Identify which cell holds the provided text, then report its [X, Y] central coordinate. 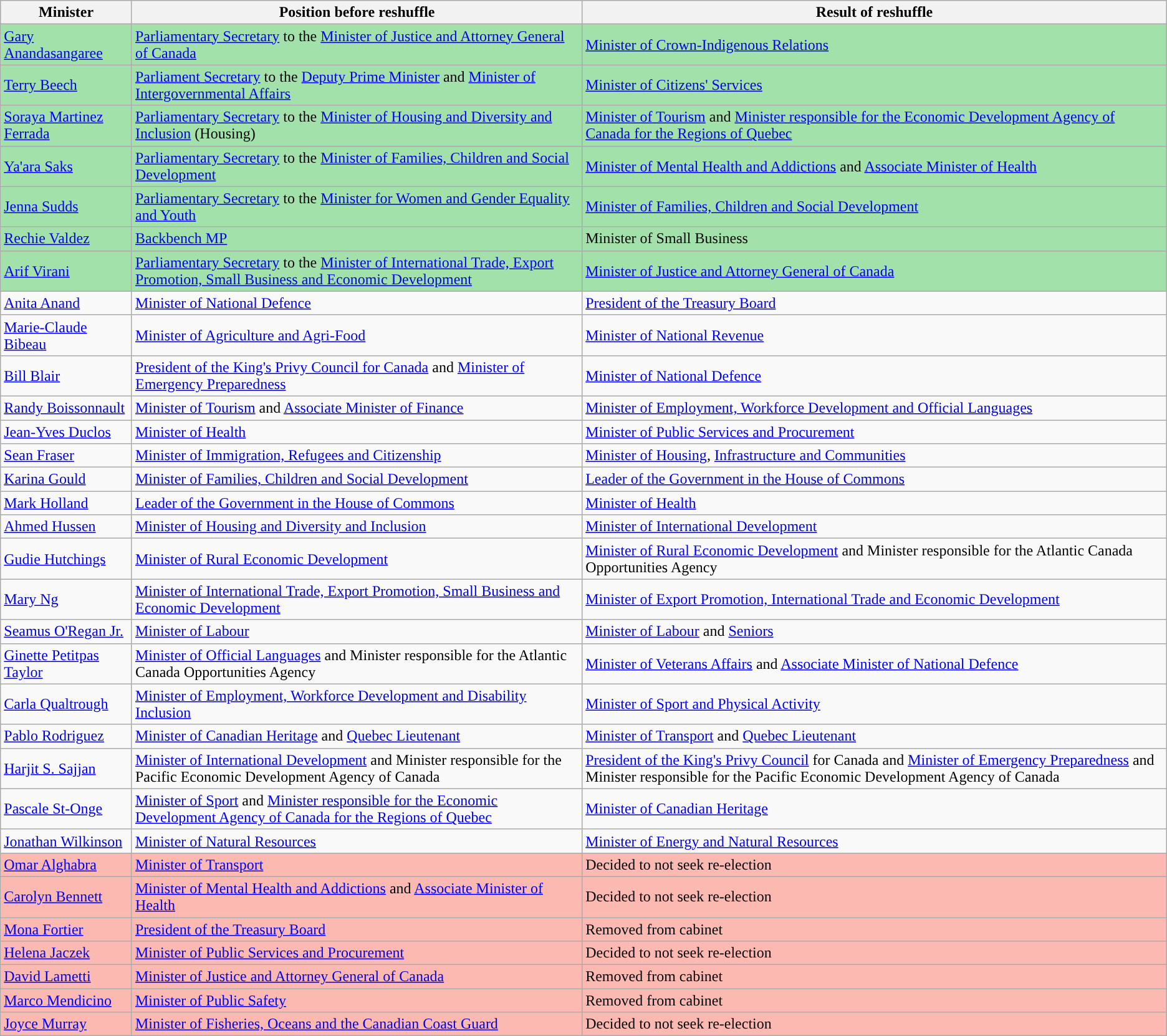
Minister of International Development [875, 527]
David Lametti [66, 977]
Minister of Veterans Affairs and Associate Minister of National Defence [875, 663]
Minister of Housing, Infrastructure and Communities [875, 456]
Ginette Petitpas Taylor [66, 663]
Marie-Claude Bibeau [66, 335]
Minister of Tourism and Minister responsible for the Economic Development Agency of Canada for the Regions of Quebec [875, 126]
Helena Jaczek [66, 953]
Jean-Yves Duclos [66, 432]
Minister of Rural Economic Development [357, 559]
Minister of Sport and Minister responsible for the Economic Development Agency of Canada for the Regions of Quebec [357, 809]
Minister of Official Languages and Minister responsible for the Atlantic Canada Opportunities Agency [357, 663]
Omar Alghabra [66, 865]
Minister of Fisheries, Oceans and the Canadian Coast Guard [357, 1024]
Soraya Martinez Ferrada [66, 126]
Minister of Labour [357, 631]
Position before reshuffle [357, 12]
Minister of Small Business [875, 239]
Backbench MP [357, 239]
Arif Virani [66, 271]
Minister of International Trade, Export Promotion, Small Business and Economic Development [357, 600]
Carla Qualtrough [66, 704]
Pablo Rodriguez [66, 736]
Rechie Valdez [66, 239]
Parliament Secretary to the Deputy Prime Minister and Minister of Intergovernmental Affairs [357, 85]
Minister of Employment, Workforce Development and Official Languages [875, 408]
Minister of Transport and Quebec Lieutenant [875, 736]
Minister of International Development and Minister responsible for the Pacific Economic Development Agency of Canada [357, 768]
Minister of Transport [357, 865]
Parliamentary Secretary to the Minister of Housing and Diversity and Inclusion (Housing) [357, 126]
Randy Boissonnault [66, 408]
Minister of Sport and Physical Activity [875, 704]
Jonathan Wilkinson [66, 841]
Pascale St-Onge [66, 809]
Minister of Canadian Heritage and Quebec Lieutenant [357, 736]
Harjit S. Sajjan [66, 768]
Terry Beech [66, 85]
Minister of Labour and Seniors [875, 631]
Minister of Agriculture and Agri-Food [357, 335]
Mark Holland [66, 503]
Gudie Hutchings [66, 559]
Carolyn Bennett [66, 896]
Jenna Sudds [66, 207]
Minister of Public Safety [357, 1000]
Parliamentary Secretary to the Minister of Families, Children and Social Development [357, 166]
Result of reshuffle [875, 12]
Karina Gould [66, 479]
Parliamentary Secretary to the Minister of International Trade, Export Promotion, Small Business and Economic Development [357, 271]
Minister of Housing and Diversity and Inclusion [357, 527]
Mary Ng [66, 600]
Ahmed Hussen [66, 527]
Minister of Canadian Heritage [875, 809]
Minister of Tourism and Associate Minister of Finance [357, 408]
Minister of Employment, Workforce Development and Disability Inclusion [357, 704]
Minister of Immigration, Refugees and Citizenship [357, 456]
Ya'ara Saks [66, 166]
Minister of Export Promotion, International Trade and Economic Development [875, 600]
Anita Anand [66, 303]
Bill Blair [66, 375]
Minister of Citizens' Services [875, 85]
Minister [66, 12]
Parliamentary Secretary to the Minister for Women and Gender Equality and Youth [357, 207]
Mona Fortier [66, 929]
Sean Fraser [66, 456]
Seamus O'Regan Jr. [66, 631]
President of the King's Privy Council for Canada and Minister of Emergency Preparedness [357, 375]
Minister of Energy and Natural Resources [875, 841]
Minister of Crown-Indigenous Relations [875, 45]
Parliamentary Secretary to the Minister of Justice and Attorney General of Canada [357, 45]
Gary Anandasangaree [66, 45]
Minister of Natural Resources [357, 841]
Joyce Murray [66, 1024]
Marco Mendicino [66, 1000]
Minister of Rural Economic Development and Minister responsible for the Atlantic Canada Opportunities Agency [875, 559]
Minister of National Revenue [875, 335]
